Extract the (X, Y) coordinate from the center of the cell holding the provided text.  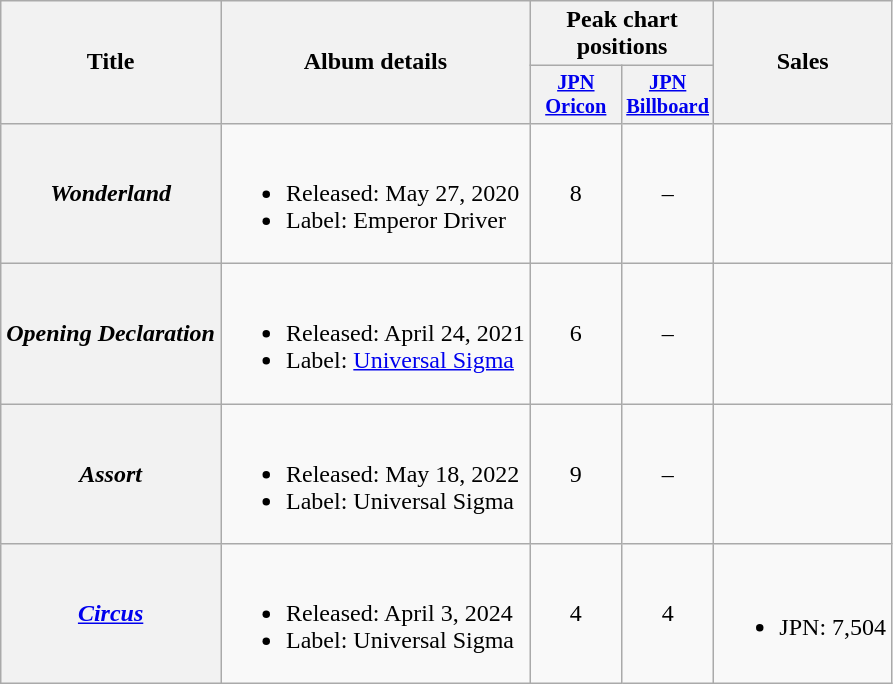
JPN: 7,504 (803, 614)
Wonderland (111, 193)
9 (576, 474)
Opening Declaration (111, 334)
8 (576, 193)
Circus (111, 614)
JPNBillboard (667, 95)
Title (111, 62)
Peak chart positions (622, 34)
Released: May 27, 2020Label: Emperor Driver (375, 193)
Sales (803, 62)
Released: April 24, 2021Label: Universal Sigma (375, 334)
Assort (111, 474)
Released: May 18, 2022Label: Universal Sigma (375, 474)
Album details (375, 62)
6 (576, 334)
Released: April 3, 2024Label: Universal Sigma (375, 614)
JPNOricon (576, 95)
